Scan for the cell matching the given text and deliver its [x, y] coordinate at center. 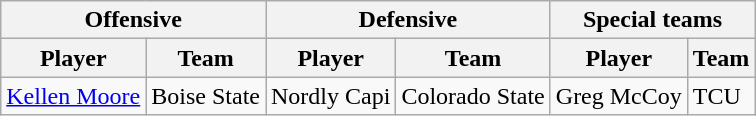
Colorado State [473, 96]
Special teams [652, 20]
Greg McCoy [618, 96]
Boise State [206, 96]
Defensive [408, 20]
TCU [721, 96]
Nordly Capi [331, 96]
Kellen Moore [74, 96]
Offensive [134, 20]
